Scan for the cell matching the given text and deliver its (X, Y) coordinate at center. 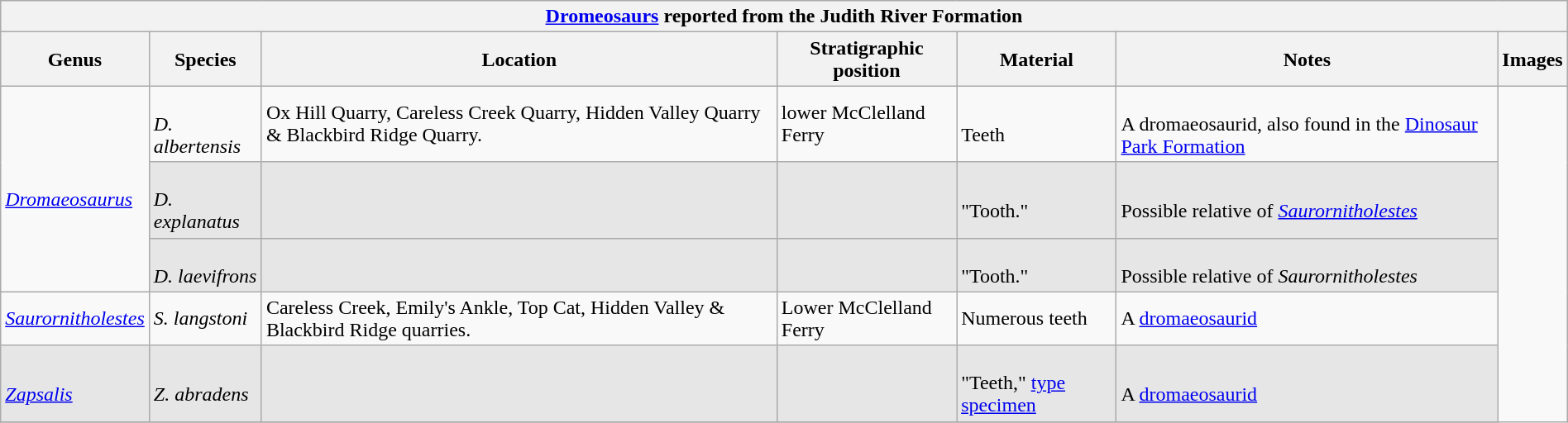
D. explanatus (205, 200)
Location (519, 59)
D. laevifrons (205, 264)
Notes (1307, 59)
Careless Creek, Emily's Ankle, Top Cat, Hidden Valley & Blackbird Ridge quarries. (519, 319)
Dromeosaurs reported from the Judith River Formation (784, 17)
Images (1532, 59)
D. albertensis (205, 124)
Saurornitholestes (75, 319)
Dromaeosaurus (75, 188)
A dromaeosaurid, also found in the Dinosaur Park Formation (1307, 124)
Species (205, 59)
Genus (75, 59)
"Teeth," type specimen (1037, 383)
Ox Hill Quarry, Careless Creek Quarry, Hidden Valley Quarry & Blackbird Ridge Quarry. (519, 124)
Teeth (1037, 124)
Numerous teeth (1037, 319)
lower McClelland Ferry (867, 124)
Zapsalis (75, 383)
Stratigraphic position (867, 59)
Z. abradens (205, 383)
S. langstoni (205, 319)
Lower McClelland Ferry (867, 319)
Material (1037, 59)
